Identify which cell holds the provided text, then report its [X, Y] central coordinate. 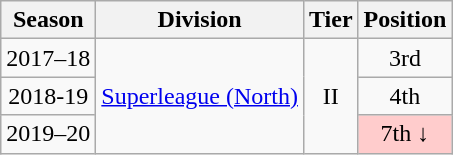
Season [48, 20]
7th ↓ [405, 134]
Superleague (North) [200, 96]
2018-19 [48, 96]
Tier [330, 20]
4th [405, 96]
Position [405, 20]
2019–20 [48, 134]
Division [200, 20]
II [330, 96]
2017–18 [48, 58]
3rd [405, 58]
